Extract the (x, y) coordinate from the center of the cell holding the provided text.  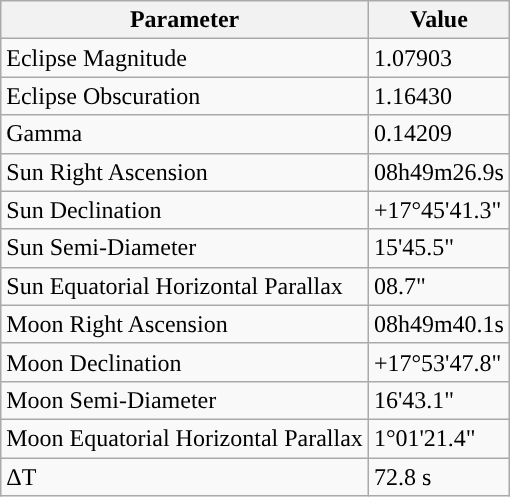
Moon Right Ascension (185, 324)
1.16430 (438, 96)
08.7" (438, 286)
Eclipse Magnitude (185, 58)
Sun Semi-Diameter (185, 248)
Eclipse Obscuration (185, 96)
1°01'21.4" (438, 438)
Parameter (185, 20)
ΔT (185, 477)
Sun Equatorial Horizontal Parallax (185, 286)
Value (438, 20)
08h49m26.9s (438, 172)
Sun Right Ascension (185, 172)
08h49m40.1s (438, 324)
0.14209 (438, 134)
Gamma (185, 134)
+17°45'41.3" (438, 210)
16'43.1" (438, 400)
1.07903 (438, 58)
Sun Declination (185, 210)
+17°53'47.8" (438, 362)
Moon Equatorial Horizontal Parallax (185, 438)
Moon Semi-Diameter (185, 400)
15'45.5" (438, 248)
Moon Declination (185, 362)
72.8 s (438, 477)
